Search for the cell housing the specified text and yield its (X, Y) center coordinate. 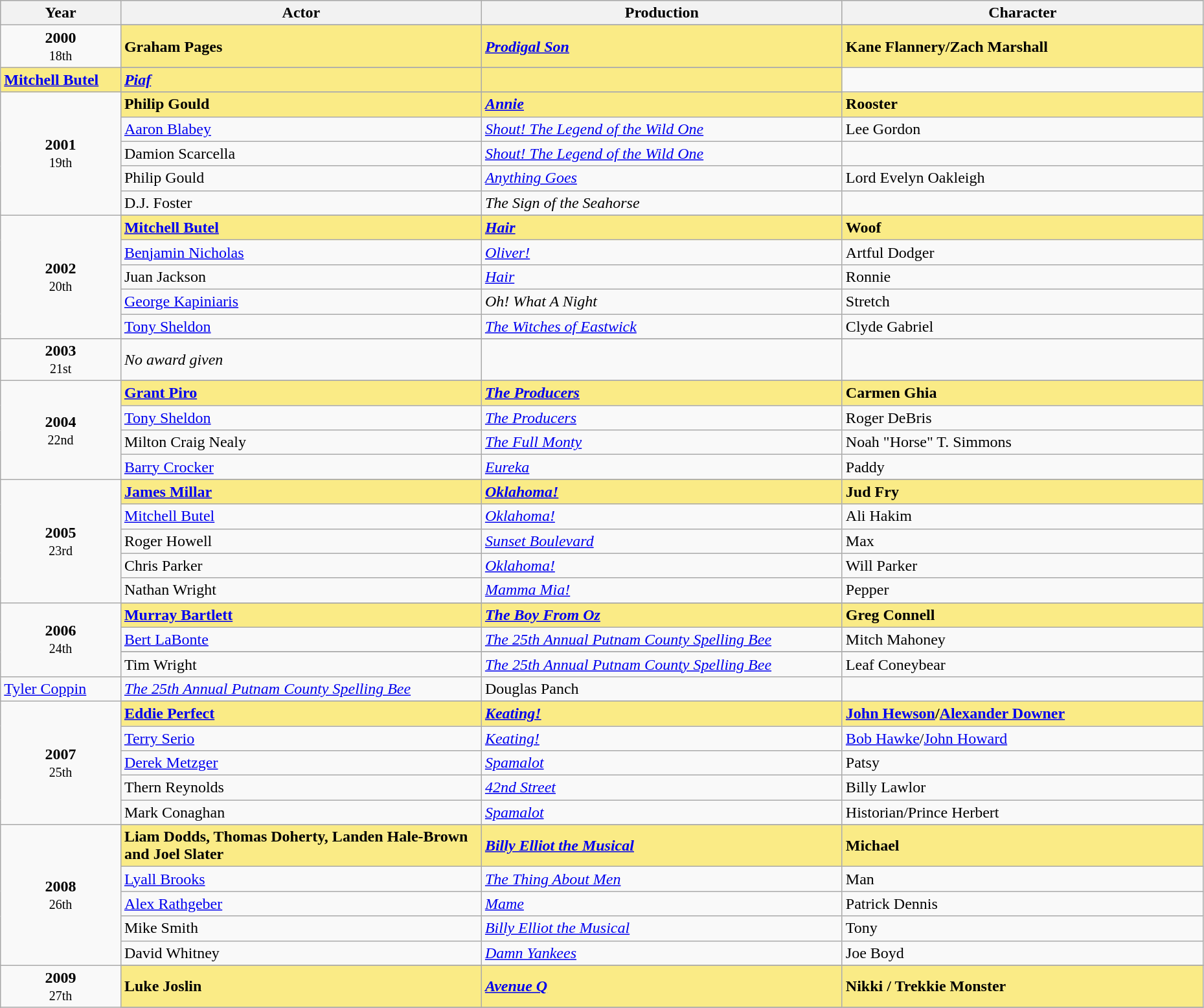
Juan Jackson (301, 277)
Will Parker (1022, 566)
Bert LaBonte (301, 639)
John Hewson/Alexander Downer (1022, 713)
Lee Gordon (1022, 129)
Luke Joslin (301, 986)
James Millar (301, 492)
Benjamin Nicholas (301, 252)
Nikki / Trekkie Monster (1022, 986)
Stretch (1022, 301)
Max (1022, 541)
Paddy (1022, 467)
42nd Street (662, 788)
Derek Metzger (301, 763)
Production (662, 13)
Alex Rathgeber (301, 904)
Artful Dodger (1022, 252)
Mitch Mahoney (1022, 639)
Leaf Coneybear (1022, 664)
200018th (61, 47)
Prodigal Son (662, 47)
Eureka (662, 467)
The Thing About Men (662, 879)
Terry Serio (301, 738)
Rooster (1022, 104)
200119th (61, 154)
Ali Hakim (1022, 516)
Historian/Prince Herbert (1022, 812)
The Full Monty (662, 442)
Mamma Mia! (662, 590)
Grant Piro (301, 393)
Lord Evelyn Oakleigh (1022, 178)
Lyall Brooks (301, 879)
Noah "Horse" T. Simmons (1022, 442)
200624th (61, 639)
The Sign of the Seahorse (662, 203)
Mike Smith (301, 928)
Bob Hawke/John Howard (1022, 738)
200220th (61, 277)
The Witches of Eastwick (662, 326)
Man (1022, 879)
Annie (662, 104)
Billy Lawlor (1022, 788)
Kane Flannery/Zach Marshall (1022, 47)
200523rd (61, 541)
Patrick Dennis (1022, 904)
No award given (301, 360)
Damion Scarcella (301, 154)
Murray Bartlett (301, 615)
Year (61, 13)
Anything Goes (662, 178)
Carmen Ghia (1022, 393)
Joe Boyd (1022, 953)
The Boy From Oz (662, 615)
Tony (1022, 928)
200927th (61, 986)
Milton Craig Nealy (301, 442)
Mame (662, 904)
George Kapiniaris (301, 301)
Damn Yankees (662, 953)
Barry Crocker (301, 467)
Michael (1022, 846)
Aaron Blabey (301, 129)
Eddie Perfect (301, 713)
200422nd (61, 430)
Woof (1022, 227)
Sunset Boulevard (662, 541)
David Whitney (301, 953)
Actor (301, 13)
Graham Pages (301, 47)
Piaf (301, 80)
Chris Parker (301, 566)
Liam Dodds, Thomas Doherty, Landen Hale-Brown and Joel Slater (301, 846)
Avenue Q (662, 986)
Patsy (1022, 763)
Roger DeBris (1022, 418)
Oh! What A Night (662, 301)
Tim Wright (301, 664)
D.J. Foster (301, 203)
Thern Reynolds (301, 788)
200321st (61, 360)
Oliver! (662, 252)
Greg Connell (1022, 615)
Ronnie (1022, 277)
Clyde Gabriel (1022, 326)
Douglas Panch (662, 689)
200826th (61, 895)
Mark Conaghan (301, 812)
Roger Howell (301, 541)
Pepper (1022, 590)
Nathan Wright (301, 590)
200725th (61, 762)
Character (1022, 13)
Jud Fry (1022, 492)
Tyler Coppin (61, 689)
